Output the (X, Y) coordinate of the center of the cell containing the given text.  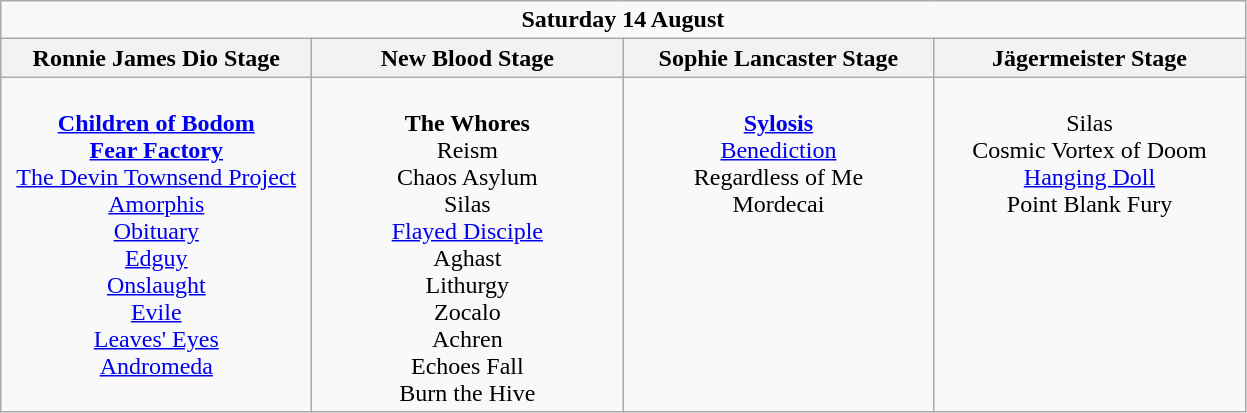
The Whores Reism Chaos Asylum Silas Flayed Disciple Aghast Lithurgy Zocalo Achren Echoes Fall Burn the Hive (468, 244)
Children of Bodom Fear Factory The Devin Townsend Project Amorphis Obituary Edguy Onslaught Evile Leaves' Eyes Andromeda (156, 244)
Sylosis Benediction Regardless of Me Mordecai (778, 244)
Sophie Lancaster Stage (778, 58)
New Blood Stage (468, 58)
Silas Cosmic Vortex of Doom Hanging Doll Point Blank Fury (1090, 244)
Jägermeister Stage (1090, 58)
Ronnie James Dio Stage (156, 58)
Saturday 14 August (623, 20)
